Find where the given text appears and provide that cell's center as [x, y] coordinate. 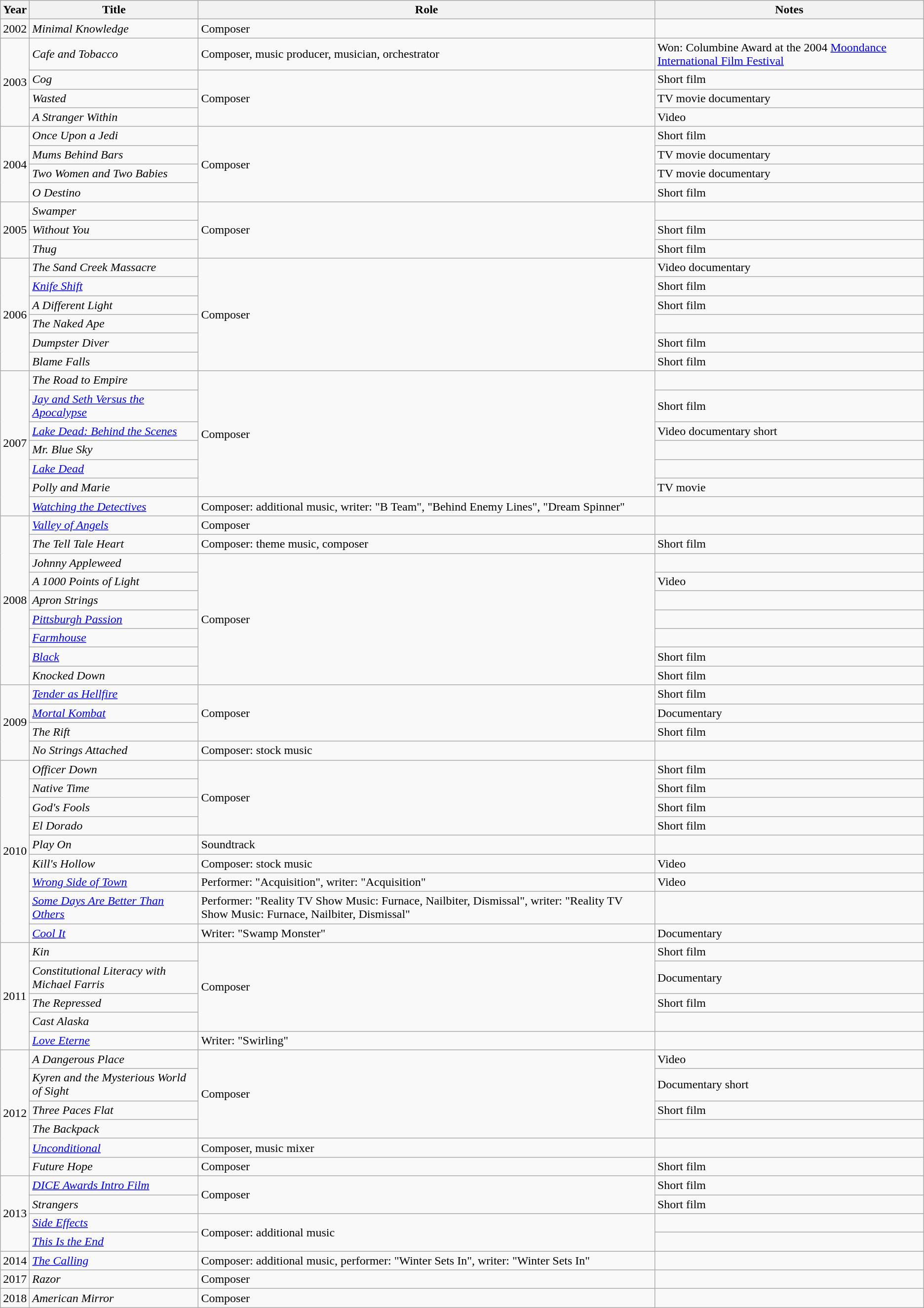
Composer: additional music, performer: "Winter Sets In", writer: "Winter Sets In" [426, 1261]
Kin [114, 952]
Composer: theme music, composer [426, 544]
A Stranger Within [114, 117]
Polly and Marie [114, 487]
Documentary short [789, 1084]
No Strings Attached [114, 751]
Future Hope [114, 1166]
Watching the Detectives [114, 506]
The Sand Creek Massacre [114, 268]
Kill's Hollow [114, 864]
Soundtrack [426, 844]
2008 [15, 600]
This Is the End [114, 1242]
Title [114, 10]
Constitutional Literacy with Michael Farris [114, 978]
2003 [15, 82]
Dumpster Diver [114, 343]
Farmhouse [114, 638]
DICE Awards Intro Film [114, 1185]
The Road to Empire [114, 380]
2010 [15, 851]
The Repressed [114, 1003]
Swamper [114, 211]
TV movie [789, 487]
2006 [15, 315]
2007 [15, 443]
Notes [789, 10]
Once Upon a Jedi [114, 136]
2014 [15, 1261]
Unconditional [114, 1148]
Writer: "Swamp Monster" [426, 933]
Native Time [114, 788]
Lake Dead [114, 469]
Johnny Appleweed [114, 562]
El Dorado [114, 826]
Love Eterne [114, 1040]
The Tell Tale Heart [114, 544]
Minimal Knowledge [114, 29]
Tender as Hellfire [114, 694]
2009 [15, 722]
A Different Light [114, 305]
Some Days Are Better Than Others [114, 908]
Composer, music producer, musician, orchestrator [426, 54]
A 1000 Points of Light [114, 582]
Composer: additional music [426, 1232]
The Rift [114, 732]
Razor [114, 1279]
Officer Down [114, 769]
2005 [15, 230]
Mums Behind Bars [114, 155]
Cast Alaska [114, 1022]
Valley of Angels [114, 525]
Pittsburgh Passion [114, 619]
Mr. Blue Sky [114, 450]
Cool It [114, 933]
Mortal Kombat [114, 713]
Writer: "Swirling" [426, 1040]
Knocked Down [114, 675]
Won: Columbine Award at the 2004 Moondance International Film Festival [789, 54]
2004 [15, 164]
Wasted [114, 98]
Lake Dead: Behind the Scenes [114, 431]
The Naked Ape [114, 324]
Blame Falls [114, 361]
Cafe and Tobacco [114, 54]
Jay and Seth Versus the Apocalypse [114, 406]
Year [15, 10]
Composer, music mixer [426, 1148]
Knife Shift [114, 286]
Role [426, 10]
A Dangerous Place [114, 1059]
Two Women and Two Babies [114, 173]
Apron Strings [114, 600]
Video documentary [789, 268]
2002 [15, 29]
Kyren and the Mysterious World of Sight [114, 1084]
God's Fools [114, 807]
Black [114, 657]
The Backpack [114, 1129]
Side Effects [114, 1223]
Composer: additional music, writer: "B Team", "Behind Enemy Lines", "Dream Spinner" [426, 506]
Cog [114, 79]
2012 [15, 1113]
Without You [114, 230]
2011 [15, 996]
Performer: "Acquisition", writer: "Acquisition" [426, 882]
The Calling [114, 1261]
Wrong Side of Town [114, 882]
Thug [114, 248]
2018 [15, 1298]
2017 [15, 1279]
Three Paces Flat [114, 1110]
Video documentary short [789, 431]
Strangers [114, 1204]
Play On [114, 844]
American Mirror [114, 1298]
O Destino [114, 192]
Performer: "Reality TV Show Music: Furnace, Nailbiter, Dismissal", writer: "Reality TV Show Music: Furnace, Nailbiter, Dismissal" [426, 908]
2013 [15, 1213]
